Find where the given text appears and provide that cell's center as [X, Y] coordinate. 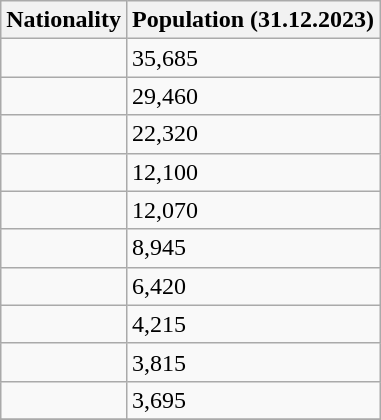
8,945 [252, 248]
Population (31.12.2023) [252, 20]
6,420 [252, 286]
3,695 [252, 400]
3,815 [252, 362]
4,215 [252, 324]
12,070 [252, 210]
22,320 [252, 134]
Nationality [64, 20]
35,685 [252, 58]
29,460 [252, 96]
12,100 [252, 172]
